Scan for the cell matching the given text and deliver its (X, Y) coordinate at center. 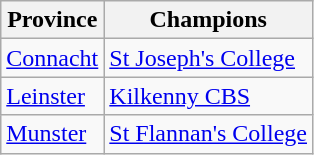
Kilkenny CBS (208, 96)
St Flannan's College (208, 134)
Province (52, 20)
Connacht (52, 58)
St Joseph's College (208, 58)
Champions (208, 20)
Leinster (52, 96)
Munster (52, 134)
